Identify which cell holds the provided text, then report its [X, Y] central coordinate. 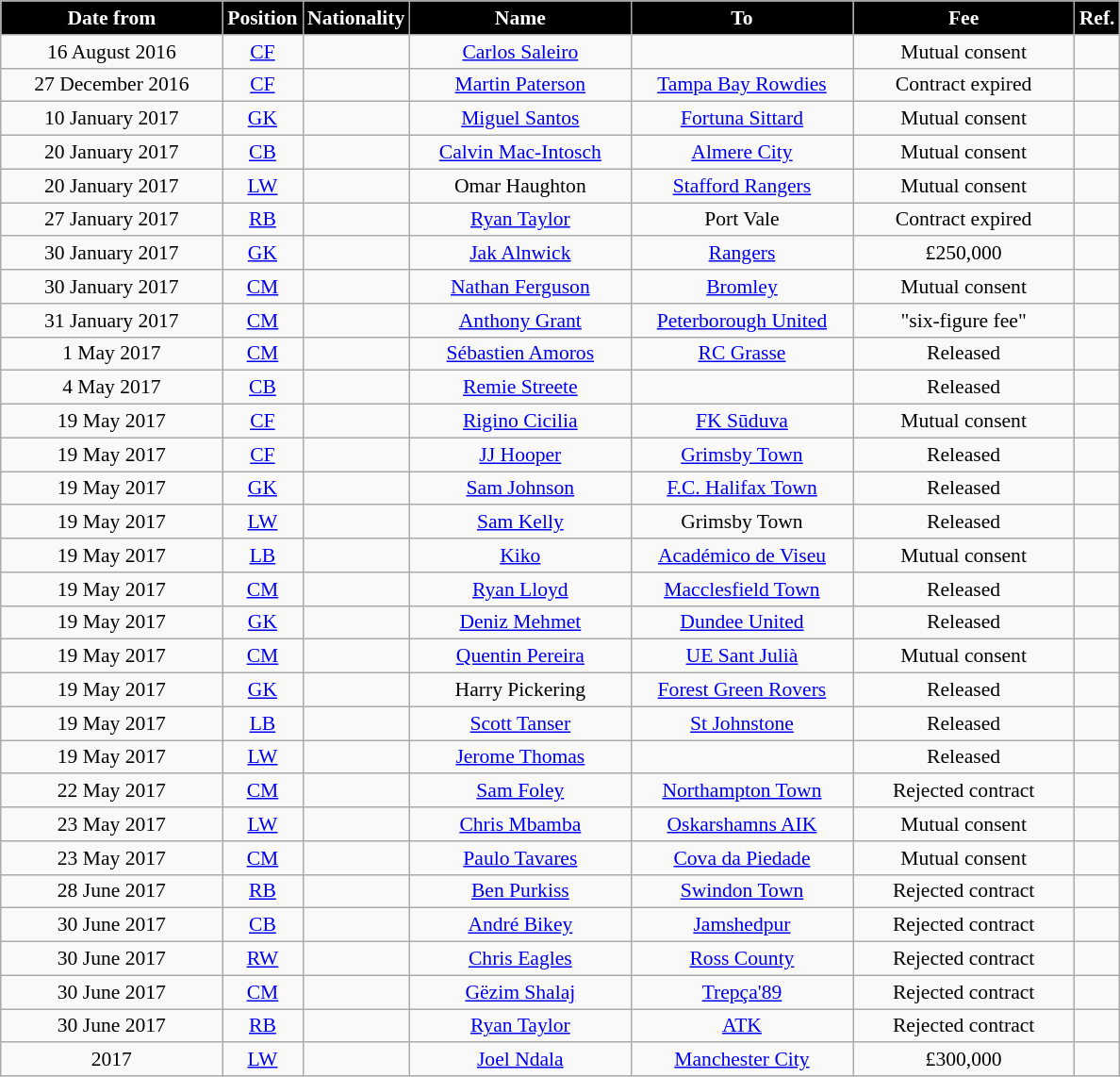
Oskarshamns AIK [741, 824]
Nationality [356, 18]
£300,000 [964, 1060]
Date from [111, 18]
Carlos Saleiro [520, 52]
31 January 2017 [111, 321]
FK Sūduva [741, 422]
28 June 2017 [111, 891]
RW [262, 959]
10 January 2017 [111, 119]
Northampton Town [741, 791]
Almere City [741, 153]
Macclesfield Town [741, 589]
Nathan Ferguson [520, 287]
Sam Kelly [520, 522]
Sam Foley [520, 791]
16 August 2016 [111, 52]
Name [520, 18]
Ref. [1097, 18]
Chris Eagles [520, 959]
Deniz Mehmet [520, 622]
Kiko [520, 555]
Quentin Pereira [520, 656]
Rigino Cicilia [520, 422]
27 December 2016 [111, 85]
Rangers [741, 254]
Manchester City [741, 1060]
Peterborough United [741, 321]
St Johnstone [741, 723]
RC Grasse [741, 354]
To [741, 18]
Académico de Viseu [741, 555]
ATK [741, 1026]
Ben Purkiss [520, 891]
Remie Streete [520, 388]
4 May 2017 [111, 388]
Paulo Tavares [520, 858]
Forest Green Rovers [741, 690]
Port Vale [741, 220]
UE Sant Julià [741, 656]
Scott Tanser [520, 723]
Miguel Santos [520, 119]
Dundee United [741, 622]
22 May 2017 [111, 791]
Omar Haughton [520, 186]
Ross County [741, 959]
Sébastien Amoros [520, 354]
Jak Alnwick [520, 254]
Bromley [741, 287]
Calvin Mac-Intosch [520, 153]
Joel Ndala [520, 1060]
27 January 2017 [111, 220]
Chris Mbamba [520, 824]
Harry Pickering [520, 690]
Tampa Bay Rowdies [741, 85]
Fee [964, 18]
£250,000 [964, 254]
Sam Johnson [520, 489]
Trepça'89 [741, 992]
Anthony Grant [520, 321]
"six-figure fee" [964, 321]
Martin Paterson [520, 85]
André Bikey [520, 925]
1 May 2017 [111, 354]
2017 [111, 1060]
Ryan Lloyd [520, 589]
Position [262, 18]
Swindon Town [741, 891]
Gëzim Shalaj [520, 992]
Cova da Piedade [741, 858]
JJ Hooper [520, 455]
Stafford Rangers [741, 186]
Jamshedpur [741, 925]
Jerome Thomas [520, 757]
Fortuna Sittard [741, 119]
F.C. Halifax Town [741, 489]
